Return the [X, Y] coordinate for the center point of the cell that contains the specified text.  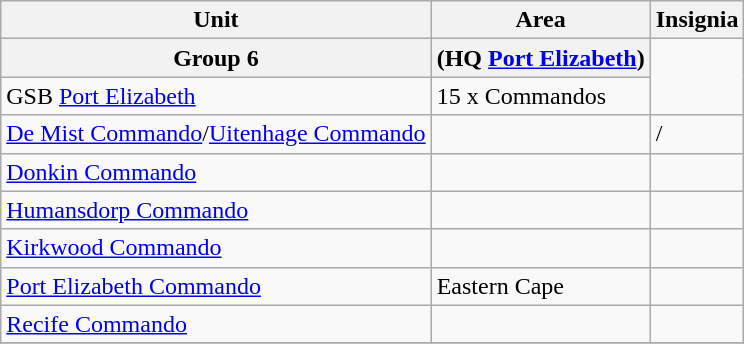
Kirkwood Commando [216, 248]
GSB Port Elizabeth [216, 96]
Eastern Cape [540, 286]
Insignia [697, 20]
15 x Commandos [540, 96]
(HQ Port Elizabeth) [540, 58]
Area [540, 20]
Unit [216, 20]
Port Elizabeth Commando [216, 286]
Group 6 [216, 58]
De Mist Commando/Uitenhage Commando [216, 134]
Donkin Commando [216, 172]
/ [697, 134]
Humansdorp Commando [216, 210]
Recife Commando [216, 324]
